From the cell containing the given text, extract its center point as (x, y) coordinate. 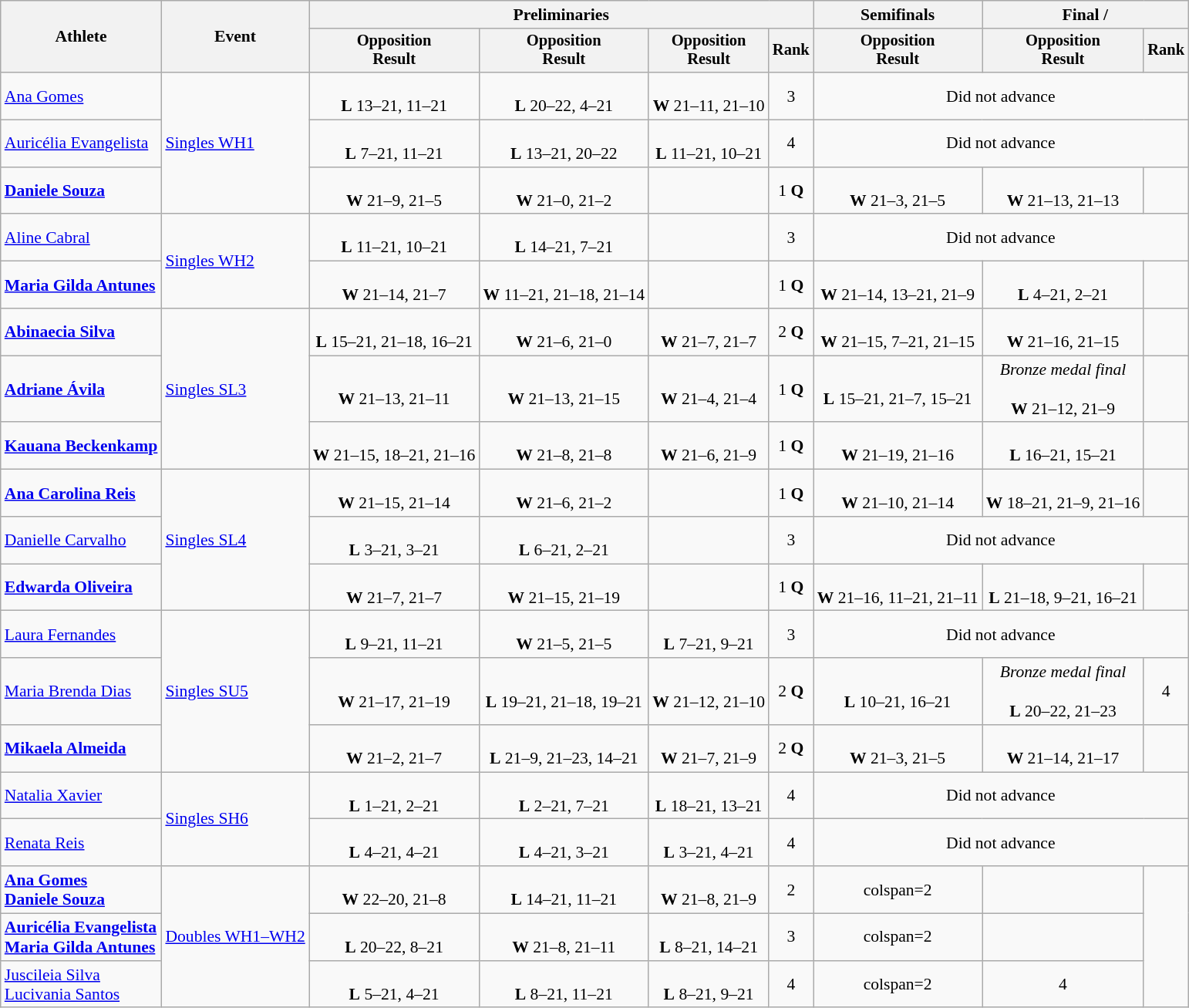
Singles SL3 (234, 389)
Mikaela Almeida (82, 748)
Juscileia SilvaLucivania Santos (82, 984)
L 8–21, 14–21 (709, 938)
Renata Reis (82, 842)
W 21–7, 21–9 (709, 748)
W 21–16, 11–21, 21–11 (898, 588)
W 22–20, 21–8 (395, 890)
W 21–11, 21–10 (709, 96)
W 21–14, 21–17 (1063, 748)
W 21–5, 21–5 (564, 634)
L 7–21, 9–21 (709, 634)
Laura Fernandes (82, 634)
Abinaecia Silva (82, 332)
W 21–15, 18–21, 21–16 (395, 446)
L 1–21, 2–21 (395, 796)
Bronze medal finalL 20–22, 21–23 (1063, 691)
L 10–21, 16–21 (898, 691)
L 4–21, 2–21 (1063, 285)
Kauana Beckenkamp (82, 446)
Edwarda Oliveira (82, 588)
L 14–21, 7–21 (564, 238)
W 21–15, 21–19 (564, 588)
L 6–21, 2–21 (564, 540)
Auricélia EvangelistaMaria Gilda Antunes (82, 938)
Singles SL4 (234, 540)
L 18–21, 13–21 (709, 796)
W 21–4, 21–4 (709, 389)
Maria Gilda Antunes (82, 285)
L 3–21, 3–21 (395, 540)
W 21–2, 21–7 (395, 748)
Ana Carolina Reis (82, 494)
Ana Gomes (82, 96)
Adriane Ávila (82, 389)
Preliminaries (561, 15)
Athlete (82, 37)
W 21–8, 21–8 (564, 446)
L 19–21, 21–18, 19–21 (564, 691)
Singles WH2 (234, 261)
W 21–14, 13–21, 21–9 (898, 285)
W 21–10, 21–14 (898, 494)
Doubles WH1–WH2 (234, 936)
W 21–6, 21–0 (564, 332)
L 9–21, 11–21 (395, 634)
Maria Brenda Dias (82, 691)
Singles WH1 (234, 143)
Auricélia Evangelista (82, 143)
L 20–22, 4–21 (564, 96)
L 2–21, 7–21 (564, 796)
W 21–13, 21–15 (564, 389)
L 4–21, 3–21 (564, 842)
L 8–21, 9–21 (709, 984)
W 21–15, 21–14 (395, 494)
L 15–21, 21–7, 15–21 (898, 389)
Event (234, 37)
2 (791, 890)
W 21–14, 21–7 (395, 285)
W 21–8, 21–11 (564, 938)
Semifinals (898, 15)
L 5–21, 4–21 (395, 984)
Bronze medal finalW 21–12, 21–9 (1063, 389)
W 11–21, 21–18, 21–14 (564, 285)
L 3–21, 4–21 (709, 842)
L 8–21, 11–21 (564, 984)
W 18–21, 21–9, 21–16 (1063, 494)
W 21–19, 21–16 (898, 446)
Danielle Carvalho (82, 540)
L 14–21, 11–21 (564, 890)
Singles SH6 (234, 819)
L 21–9, 21–23, 14–21 (564, 748)
W 21–13, 21–11 (395, 389)
L 13–21, 20–22 (564, 143)
W 21–0, 21–2 (564, 191)
W 21–15, 7–21, 21–15 (898, 332)
Natalia Xavier (82, 796)
W 21–13, 21–13 (1063, 191)
Ana GomesDaniele Souza (82, 890)
W 21–6, 21–9 (709, 446)
Daniele Souza (82, 191)
L 13–21, 11–21 (395, 96)
W 21–16, 21–15 (1063, 332)
Final / (1086, 15)
L 16–21, 15–21 (1063, 446)
Singles SU5 (234, 691)
Aline Cabral (82, 238)
W 21–12, 21–10 (709, 691)
W 21–6, 21–2 (564, 494)
L 21–18, 9–21, 16–21 (1063, 588)
W 21–17, 21–19 (395, 691)
L 20–22, 8–21 (395, 938)
W 21–9, 21–5 (395, 191)
L 4–21, 4–21 (395, 842)
L 7–21, 11–21 (395, 143)
L 15–21, 21–18, 16–21 (395, 332)
W 21–8, 21–9 (709, 890)
